Search for the cell housing the specified text and yield its (X, Y) center coordinate. 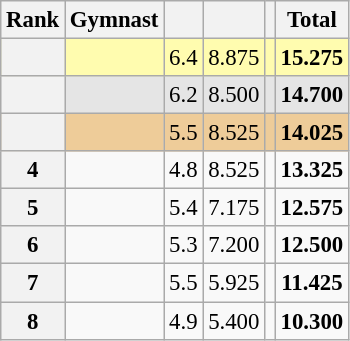
8.500 (234, 95)
14.700 (312, 95)
5.3 (184, 245)
Total (312, 20)
7 (33, 283)
12.500 (312, 245)
8 (33, 321)
6.4 (184, 58)
7.200 (234, 245)
13.325 (312, 170)
6 (33, 245)
5.925 (234, 283)
Gymnast (114, 20)
4.9 (184, 321)
4 (33, 170)
12.575 (312, 208)
Rank (33, 20)
8.875 (234, 58)
5 (33, 208)
14.025 (312, 133)
5.4 (184, 208)
5.400 (234, 321)
7.175 (234, 208)
10.300 (312, 321)
11.425 (312, 283)
6.2 (184, 95)
15.275 (312, 58)
4.8 (184, 170)
